Output the (X, Y) coordinate of the center of the cell containing the given text.  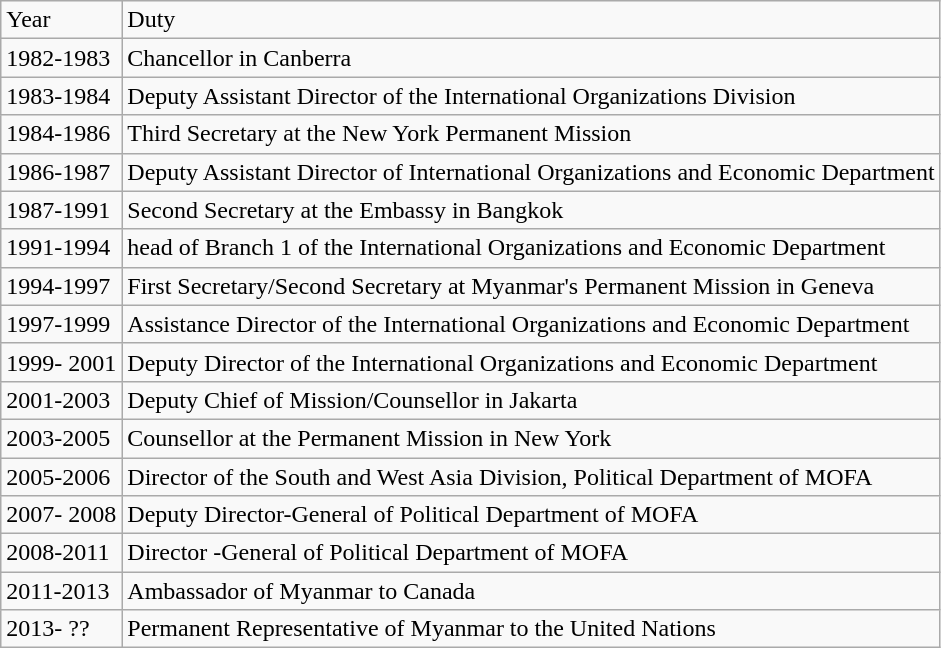
1987-1991 (62, 210)
Ambassador of Myanmar to Canada (531, 591)
1986-1987 (62, 172)
2005-2006 (62, 477)
Deputy Assistant Director of International Organizations and Economic Department (531, 172)
Deputy Assistant Director of the International Organizations Division (531, 96)
2011-2013 (62, 591)
Counsellor at the Permanent Mission in New York (531, 438)
Duty (531, 20)
Deputy Director of the International Organizations and Economic Department (531, 362)
1994-1997 (62, 286)
1983-1984 (62, 96)
Director -General of Political Department of MOFA (531, 553)
2013- ?? (62, 629)
2001-2003 (62, 400)
Deputy Director-General of Political Department of MOFA (531, 515)
1982-1983 (62, 58)
Deputy Chief of Mission/Counsellor in Jakarta (531, 400)
Director of the South and West Asia Division, Political Department of MOFA (531, 477)
Third Secretary at the New York Permanent Mission (531, 134)
Second Secretary at the Embassy in Bangkok (531, 210)
2008-2011 (62, 553)
1999- 2001 (62, 362)
1991-1994 (62, 248)
2007- 2008 (62, 515)
Chancellor in Canberra (531, 58)
1984-1986 (62, 134)
Permanent Representative of Myanmar to the United Nations (531, 629)
First Secretary/Second Secretary at Myanmar's Permanent Mission in Geneva (531, 286)
Assistance Director of the International Organizations and Economic Department (531, 324)
head of Branch 1 of the International Organizations and Economic Department (531, 248)
2003-2005 (62, 438)
1997-1999 (62, 324)
Year (62, 20)
